Determine the (X, Y) coordinate at the center of the cell enclosing the given text.  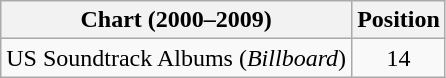
Chart (2000–2009) (176, 20)
14 (399, 58)
US Soundtrack Albums (Billboard) (176, 58)
Position (399, 20)
